Extract the [X, Y] coordinate from the center of the cell holding the provided text.  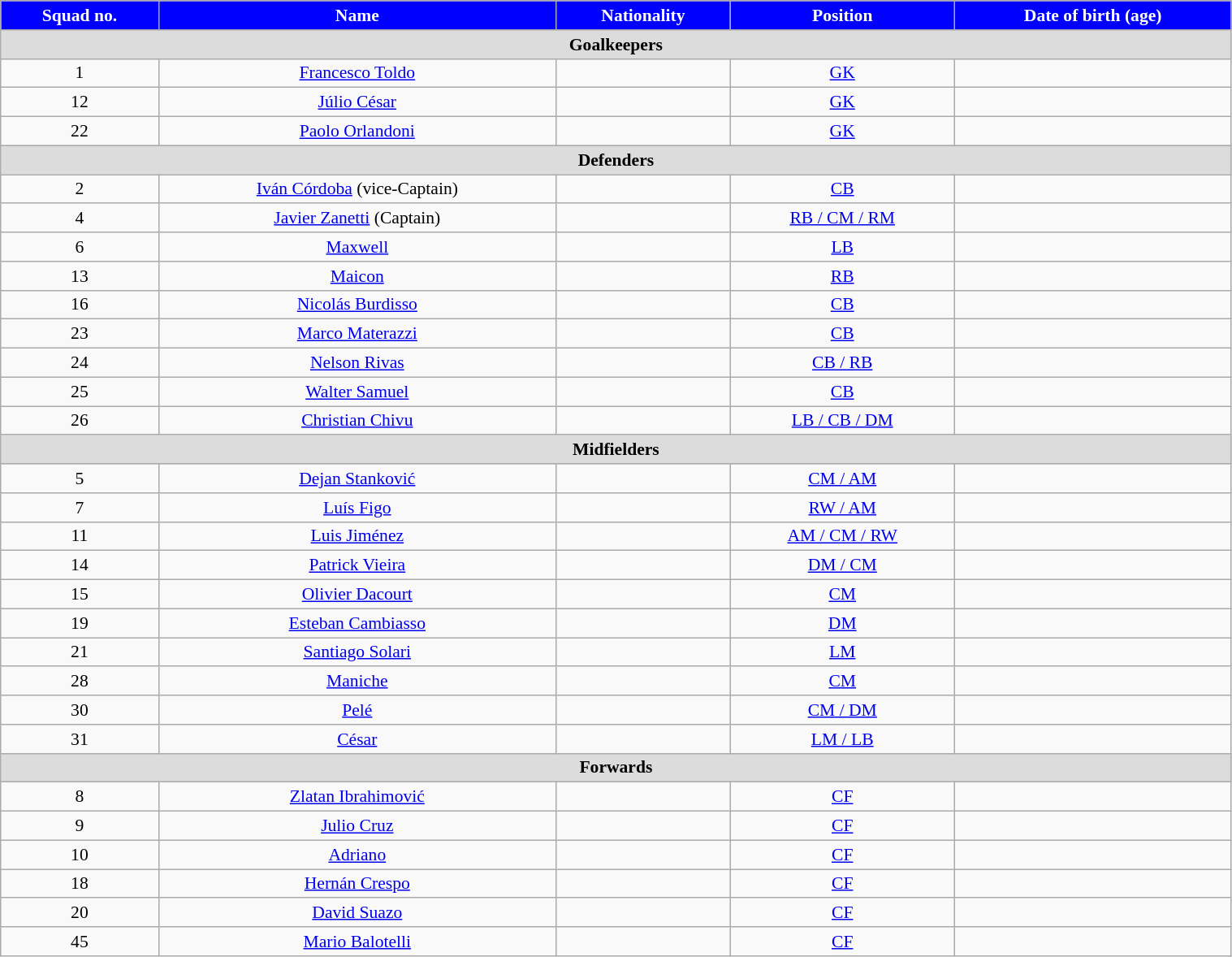
Zlatan Ibrahimović [357, 797]
Defenders [616, 160]
1 [80, 73]
26 [80, 421]
Santiago Solari [357, 652]
Name [357, 15]
25 [80, 392]
LM / LB [842, 739]
Patrick Vieira [357, 565]
RW / AM [842, 508]
6 [80, 247]
Francesco Toldo [357, 73]
Javier Zanetti (Captain) [357, 219]
4 [80, 219]
AM / CM / RW [842, 536]
13 [80, 276]
Esteban Cambiasso [357, 623]
Marco Materazzi [357, 334]
Paolo Orlandoni [357, 132]
CM / AM [842, 478]
David Suazo [357, 913]
Julio Cruz [357, 826]
19 [80, 623]
Midfielders [616, 450]
Goalkeepers [616, 45]
Walter Samuel [357, 392]
LB [842, 247]
8 [80, 797]
2 [80, 189]
Dejan Stanković [357, 478]
Maicon [357, 276]
Maniche [357, 682]
Olivier Dacourt [357, 595]
20 [80, 913]
Nelson Rivas [357, 363]
CM / DM [842, 710]
Iván Córdoba (vice-Captain) [357, 189]
Luis Jiménez [357, 536]
Nationality [643, 15]
Adriano [357, 855]
24 [80, 363]
16 [80, 305]
Position [842, 15]
23 [80, 334]
Maxwell [357, 247]
14 [80, 565]
22 [80, 132]
5 [80, 478]
Luís Figo [357, 508]
César [357, 739]
11 [80, 536]
Forwards [616, 768]
30 [80, 710]
Date of birth (age) [1093, 15]
LM [842, 652]
9 [80, 826]
Pelé [357, 710]
45 [80, 942]
LB / CB / DM [842, 421]
10 [80, 855]
Squad no. [80, 15]
12 [80, 102]
7 [80, 508]
Hernán Crespo [357, 884]
31 [80, 739]
RB / CM / RM [842, 219]
DM [842, 623]
Mario Balotelli [357, 942]
15 [80, 595]
RB [842, 276]
Nicolás Burdisso [357, 305]
Júlio César [357, 102]
18 [80, 884]
CB / RB [842, 363]
DM / CM [842, 565]
21 [80, 652]
28 [80, 682]
Christian Chivu [357, 421]
